Capture the cell that displays the provided text and extract its (X, Y) central coordinate. 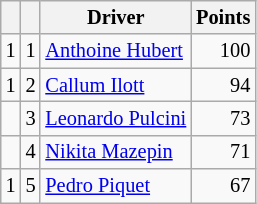
4 (31, 152)
Points (223, 17)
2 (31, 85)
Anthoine Hubert (116, 51)
Pedro Piquet (116, 186)
100 (223, 51)
Driver (116, 17)
Nikita Mazepin (116, 152)
71 (223, 152)
67 (223, 186)
3 (31, 118)
Callum Ilott (116, 85)
Leonardo Pulcini (116, 118)
73 (223, 118)
94 (223, 85)
5 (31, 186)
